From the cell containing the given text, extract its center point as (x, y) coordinate. 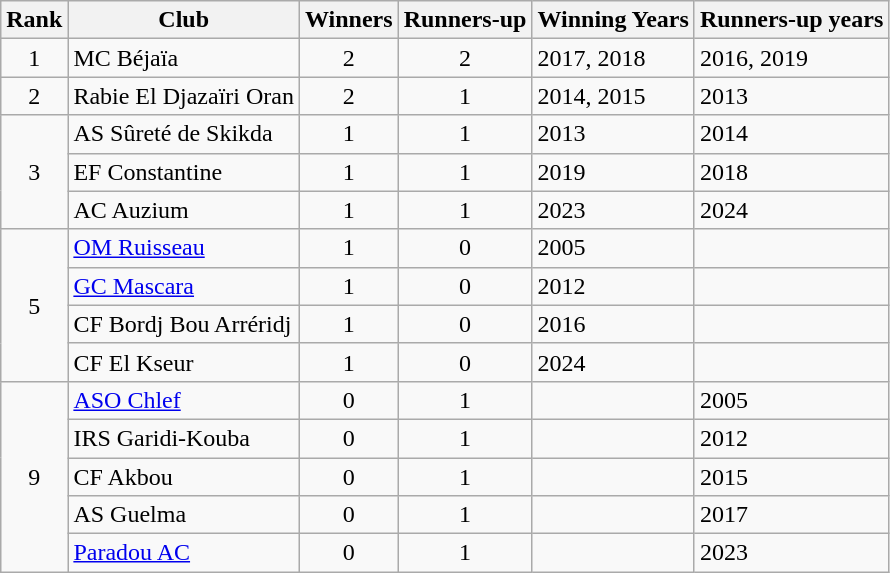
2015 (791, 477)
2017 (791, 515)
Winning Years (613, 20)
5 (34, 305)
Rabie El Djazaïri Oran (184, 96)
Club (184, 20)
Runners-up (465, 20)
OM Ruisseau (184, 248)
IRS Garidi-Kouba (184, 438)
MC Béjaïa (184, 58)
2014 (791, 134)
AS Sûreté de Skikda (184, 134)
2019 (613, 172)
9 (34, 476)
Winners (348, 20)
CF Akbou (184, 477)
EF Constantine (184, 172)
AC Auzium (184, 210)
3 (34, 172)
GC Mascara (184, 286)
2017, 2018 (613, 58)
2018 (791, 172)
2016, 2019 (791, 58)
AS Guelma (184, 515)
Paradou AC (184, 553)
2014, 2015 (613, 96)
ASO Chlef (184, 400)
Runners-up years (791, 20)
2016 (613, 324)
CF El Kseur (184, 362)
CF Bordj Bou Arréridj (184, 324)
Rank (34, 20)
